Output the [x, y] coordinate of the center of the cell containing the given text.  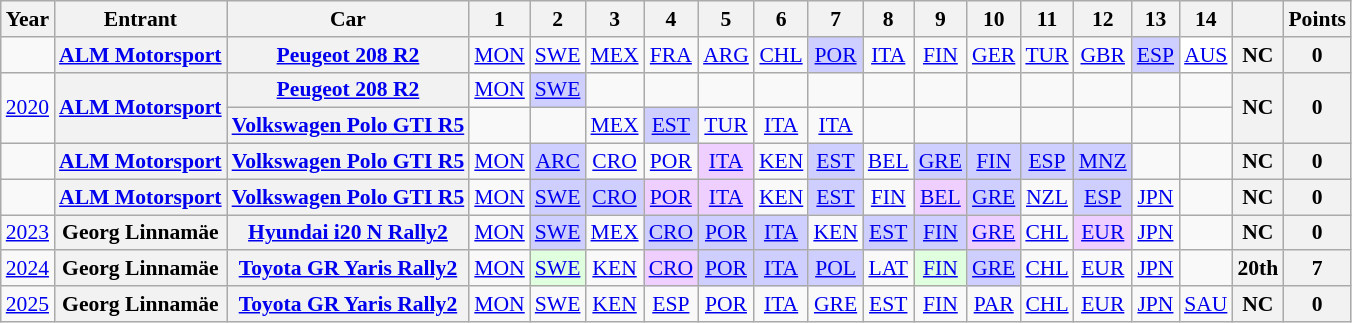
MNZ [1103, 162]
3 [614, 19]
2024 [28, 269]
FRA [672, 55]
Points [1317, 19]
14 [1206, 19]
GBR [1103, 55]
ARC [558, 162]
1 [500, 19]
2 [558, 19]
Hyundai i20 N Rally2 [348, 233]
NZL [1046, 197]
POL [835, 269]
20th [1258, 269]
9 [940, 19]
10 [994, 19]
5 [726, 19]
2020 [28, 108]
12 [1103, 19]
GER [994, 55]
Entrant [140, 19]
AUS [1206, 55]
LAT [888, 269]
SAU [1206, 304]
4 [672, 19]
13 [1156, 19]
8 [888, 19]
Car [348, 19]
2025 [28, 304]
Year [28, 19]
PAR [994, 304]
2023 [28, 233]
ARG [726, 55]
11 [1046, 19]
6 [781, 19]
